Locate the cell with the specified text and output its (x, y) center coordinate. 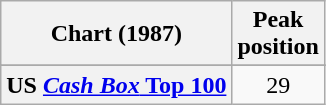
Chart (1987) (116, 34)
Peakposition (278, 34)
US Cash Box Top 100 (116, 85)
29 (278, 85)
